Identify which cell holds the provided text, then report its (X, Y) central coordinate. 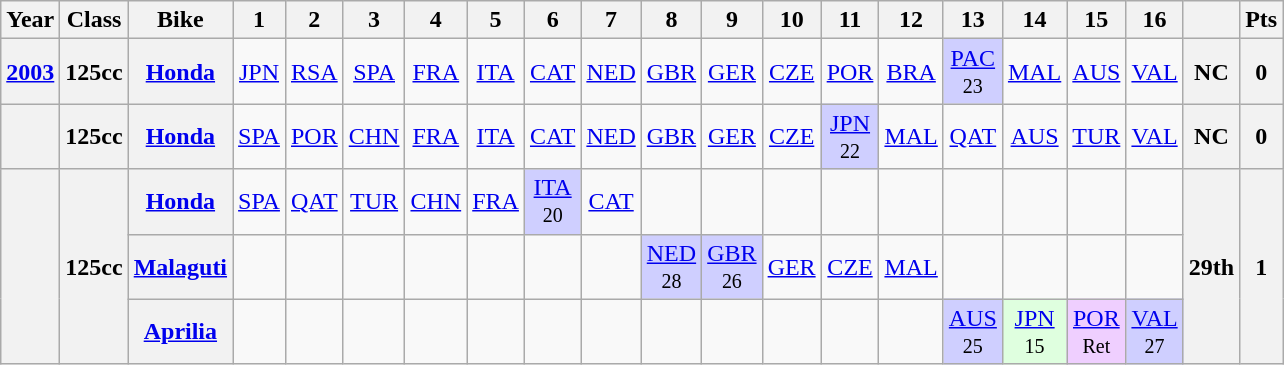
NED28 (671, 266)
12 (911, 20)
3 (374, 20)
JPN (260, 72)
Aprilia (180, 332)
ITA20 (552, 202)
AUS25 (972, 332)
BRA (911, 72)
5 (496, 20)
2 (314, 20)
9 (732, 20)
8 (671, 20)
7 (611, 20)
14 (1034, 20)
10 (792, 20)
RSA (314, 72)
PORRet (1096, 332)
JPN22 (850, 136)
6 (552, 20)
11 (850, 20)
GBR26 (732, 266)
13 (972, 20)
Year (30, 20)
4 (436, 20)
Bike (180, 20)
15 (1096, 20)
Class (94, 20)
29th (1211, 266)
PAC23 (972, 72)
2003 (30, 72)
VAL27 (1154, 332)
Pts (1262, 20)
16 (1154, 20)
JPN15 (1034, 332)
Malaguti (180, 266)
